Identify which cell holds the provided text, then report its (x, y) central coordinate. 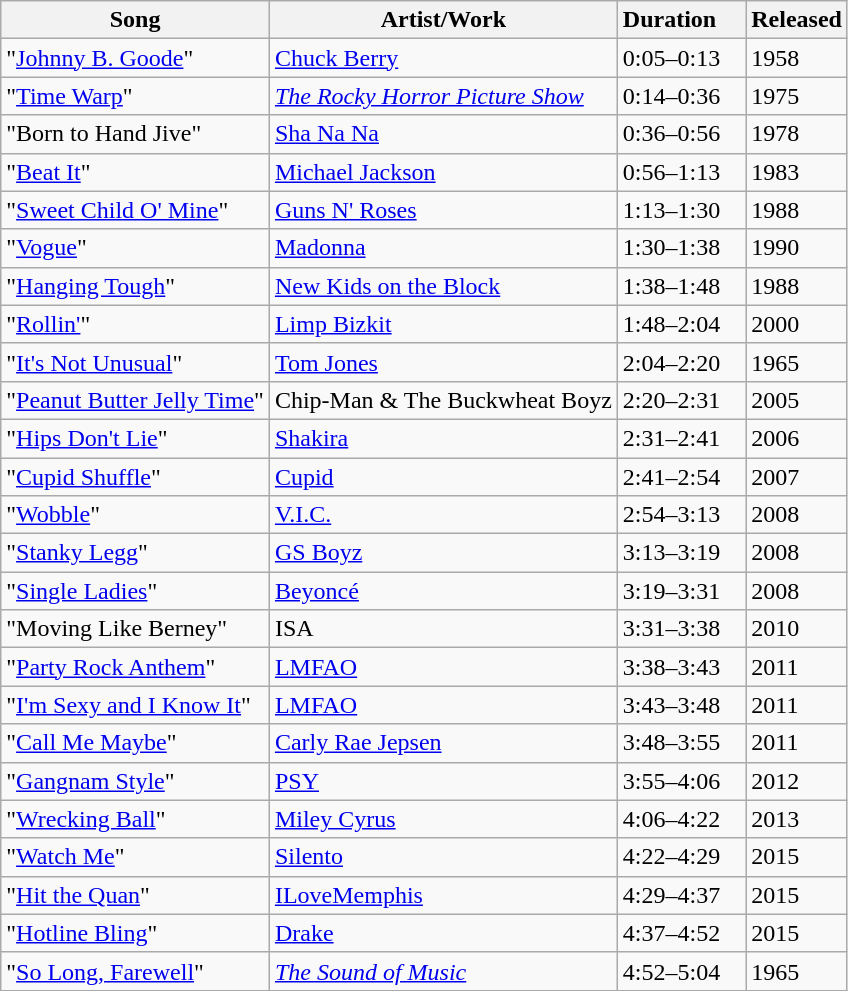
4:29–4:37 (681, 895)
The Rocky Horror Picture Show (443, 96)
"Gangnam Style" (136, 781)
"Hotline Bling" (136, 933)
Tom Jones (443, 362)
2:20–2:31 (681, 400)
1975 (797, 96)
Duration (681, 20)
Guns N' Roses (443, 210)
"Peanut Butter Jelly Time" (136, 400)
2012 (797, 781)
2010 (797, 629)
"Stanky Legg" (136, 553)
0:14–0:36 (681, 96)
"Single Ladies" (136, 591)
1:38–1:48 (681, 286)
Michael Jackson (443, 172)
3:43–3:48 (681, 705)
"Party Rock Anthem" (136, 667)
"Moving Like Berney" (136, 629)
1958 (797, 58)
1:13–1:30 (681, 210)
"Born to Hand Jive" (136, 134)
4:06–4:22 (681, 819)
4:22–4:29 (681, 857)
Miley Cyrus (443, 819)
Artist/Work (443, 20)
Limp Bizkit (443, 324)
Silento (443, 857)
2005 (797, 400)
0:36–0:56 (681, 134)
"Watch Me" (136, 857)
3:19–3:31 (681, 591)
1990 (797, 248)
GS Boyz (443, 553)
1983 (797, 172)
2:31–2:41 (681, 438)
Song (136, 20)
Carly Rae Jepsen (443, 743)
3:31–3:38 (681, 629)
Sha Na Na (443, 134)
2:04–2:20 (681, 362)
1:48–2:04 (681, 324)
Drake (443, 933)
"Vogue" (136, 248)
"Hanging Tough" (136, 286)
0:05–0:13 (681, 58)
"So Long, Farewell" (136, 971)
"It's Not Unusual" (136, 362)
New Kids on the Block (443, 286)
2007 (797, 477)
3:48–3:55 (681, 743)
1978 (797, 134)
ILoveMemphis (443, 895)
Cupid (443, 477)
The Sound of Music (443, 971)
4:37–4:52 (681, 933)
"Time Warp" (136, 96)
Madonna (443, 248)
"Call Me Maybe" (136, 743)
Shakira (443, 438)
"Hips Don't Lie" (136, 438)
"I'm Sexy and I Know It" (136, 705)
PSY (443, 781)
"Cupid Shuffle" (136, 477)
"Wobble" (136, 515)
3:13–3:19 (681, 553)
2013 (797, 819)
3:38–3:43 (681, 667)
0:56–1:13 (681, 172)
Chip-Man & The Buckwheat Boyz (443, 400)
3:55–4:06 (681, 781)
2000 (797, 324)
"Beat It" (136, 172)
"Wrecking Ball" (136, 819)
"Hit the Quan" (136, 895)
1:30–1:38 (681, 248)
Released (797, 20)
2006 (797, 438)
V.I.C. (443, 515)
Beyoncé (443, 591)
2:41–2:54 (681, 477)
2:54–3:13 (681, 515)
ISA (443, 629)
"Johnny B. Goode" (136, 58)
"Rollin'" (136, 324)
4:52–5:04 (681, 971)
Chuck Berry (443, 58)
"Sweet Child O' Mine" (136, 210)
